Return the [x, y] coordinate for the center point of the cell that contains the specified text.  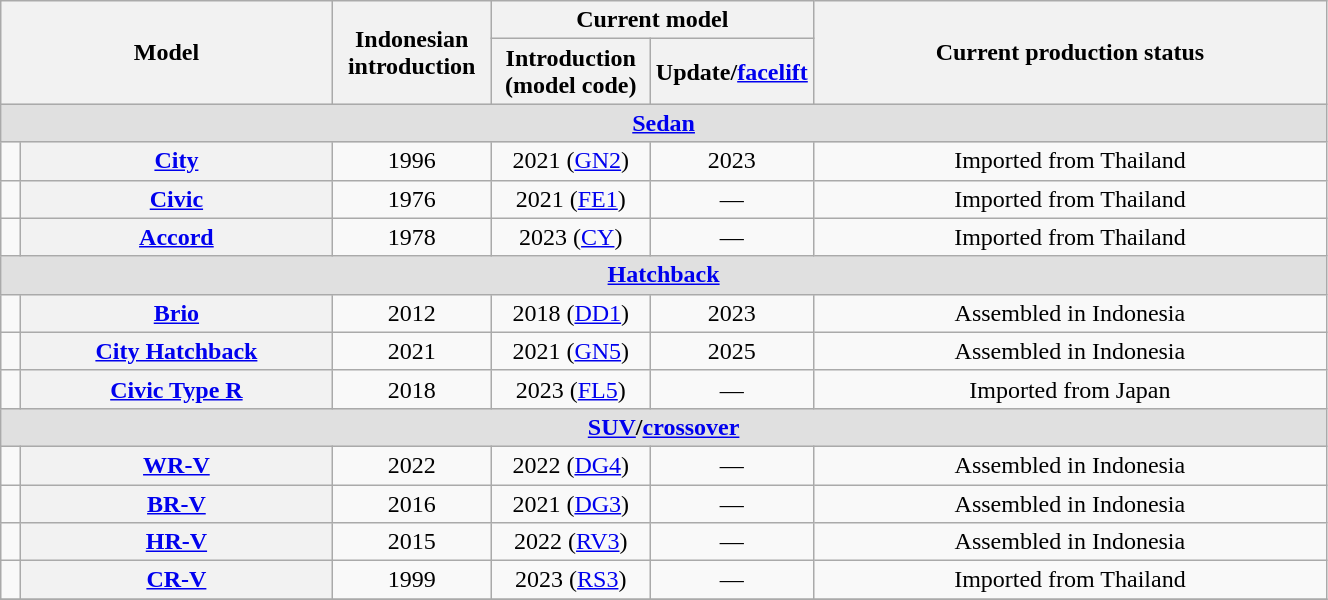
City [177, 161]
2012 [412, 313]
City Hatchback [177, 351]
Current production status [1070, 52]
2022 (DG4) [570, 465]
Civic [177, 199]
2022 [412, 465]
1999 [412, 580]
2023 (FL5) [570, 389]
Sedan [664, 123]
2023 (RS3) [570, 580]
Hatchback [664, 275]
HR-V [177, 542]
1996 [412, 161]
BR-V [177, 503]
Brio [177, 313]
Current model [652, 20]
2021 [412, 351]
2018 (DD1) [570, 313]
Model [166, 52]
2021 (GN2) [570, 161]
2025 [732, 351]
WR-V [177, 465]
2016 [412, 503]
Accord [177, 237]
2021 (DG3) [570, 503]
CR-V [177, 580]
1976 [412, 199]
Civic Type R [177, 389]
Update/facelift [732, 72]
2023 (CY) [570, 237]
Introduction (model code) [570, 72]
2021 (GN5) [570, 351]
Indonesian introduction [412, 52]
2021 (FE1) [570, 199]
Imported from Japan [1070, 389]
2015 [412, 542]
1978 [412, 237]
2022 (RV3) [570, 542]
2018 [412, 389]
SUV/crossover [664, 427]
